Detect which cell encompasses the target text, then output its [x, y] center coordinate. 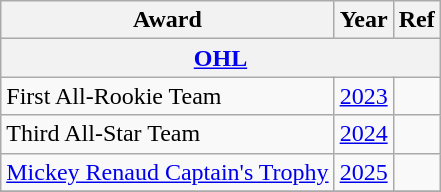
Year [364, 20]
Award [168, 20]
2023 [364, 96]
OHL [220, 58]
First All-Rookie Team [168, 96]
2025 [364, 172]
Third All-Star Team [168, 134]
2024 [364, 134]
Ref [416, 20]
Mickey Renaud Captain's Trophy [168, 172]
